Find where the given text appears and provide that cell's center as (X, Y) coordinate. 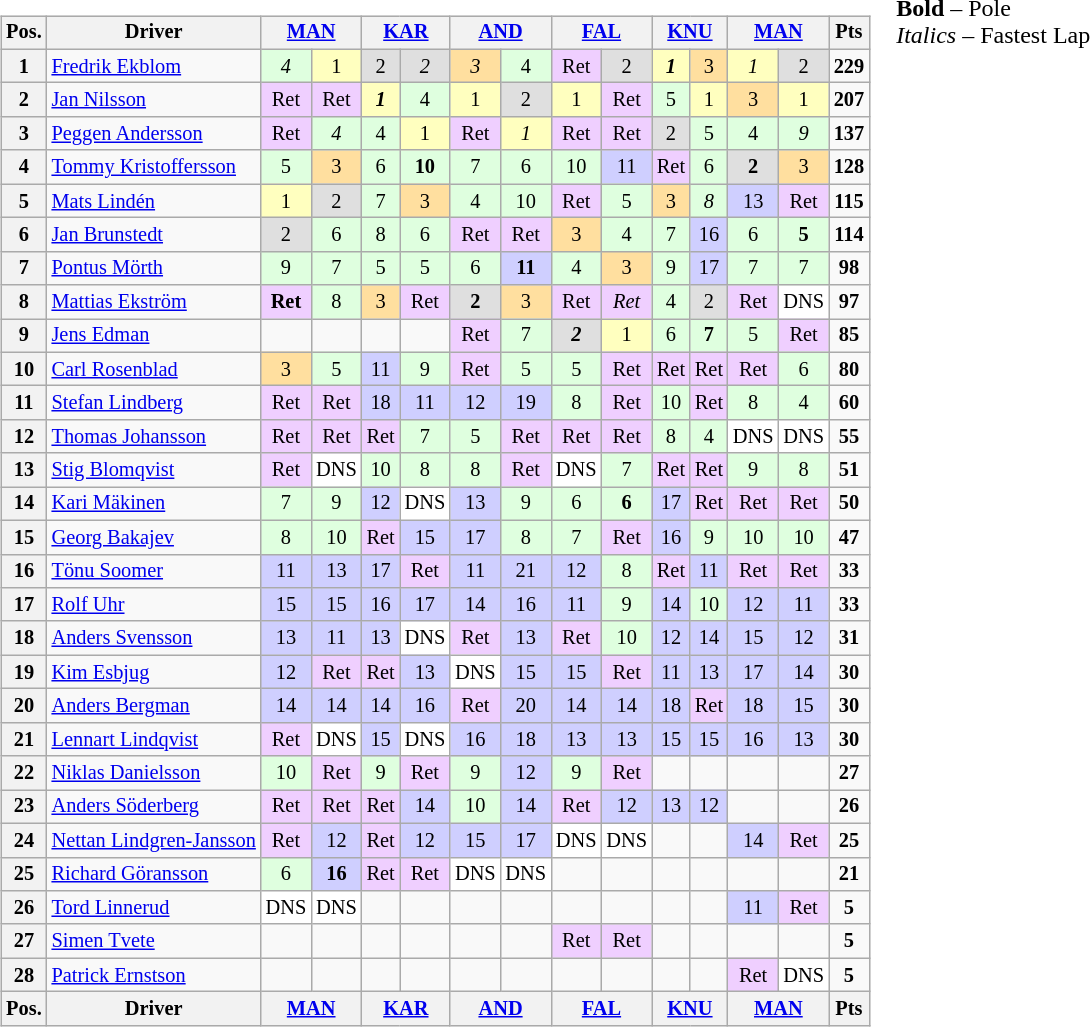
Thomas Johansson (154, 437)
137 (849, 134)
Pontus Mörth (154, 268)
Mats Lindén (154, 201)
28 (24, 975)
55 (849, 437)
50 (849, 504)
Peggen Andersson (154, 134)
Tommy Kristoffersson (154, 167)
31 (849, 638)
Stefan Lindberg (154, 403)
97 (849, 302)
60 (849, 403)
47 (849, 537)
Kari Mäkinen (154, 504)
Kim Esbjug (154, 672)
51 (849, 470)
Rolf Uhr (154, 605)
85 (849, 336)
Simen Tvete (154, 941)
Richard Göransson (154, 874)
207 (849, 100)
Georg Bakajev (154, 537)
23 (24, 807)
128 (849, 167)
Jan Nilsson (154, 100)
Niklas Danielsson (154, 773)
115 (849, 201)
Fredrik Ekblom (154, 66)
Jan Brunstedt (154, 235)
80 (849, 369)
Carl Rosenblad (154, 369)
Mattias Ekström (154, 302)
Anders Svensson (154, 638)
22 (24, 773)
Tönu Soomer (154, 571)
Jens Edman (154, 336)
24 (24, 840)
98 (849, 268)
Lennart Lindqvist (154, 739)
Anders Bergman (154, 706)
114 (849, 235)
229 (849, 66)
Patrick Ernstson (154, 975)
Stig Blomqvist (154, 470)
Tord Linnerud (154, 908)
Anders Söderberg (154, 807)
Nettan Lindgren-Jansson (154, 840)
